Capture the cell that displays the provided text and extract its (X, Y) central coordinate. 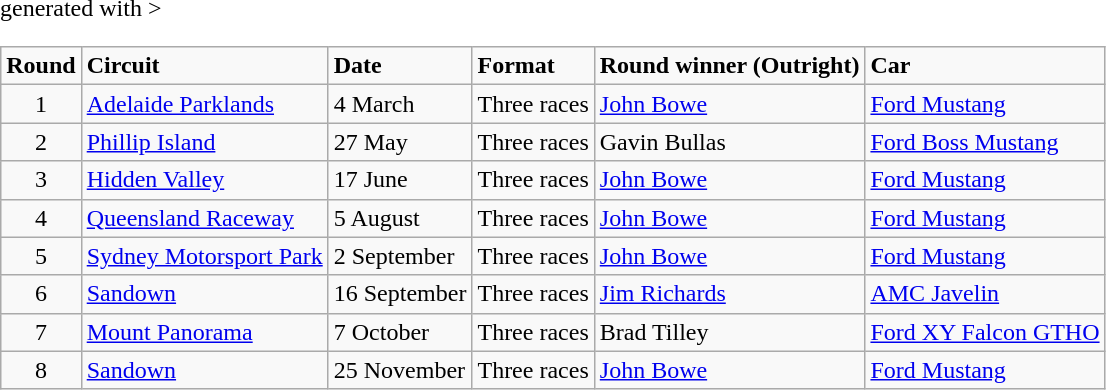
25 November (400, 370)
Sydney Motorsport Park (204, 256)
Jim Richards (730, 294)
Round (41, 66)
4 March (400, 104)
4 (41, 218)
Car (985, 66)
8 (41, 370)
Gavin Bullas (730, 142)
5 August (400, 218)
2 (41, 142)
Queensland Raceway (204, 218)
1 (41, 104)
2 September (400, 256)
Ford Boss Mustang (985, 142)
Adelaide Parklands (204, 104)
Hidden Valley (204, 180)
AMC Javelin (985, 294)
7 (41, 332)
7 October (400, 332)
6 (41, 294)
16 September (400, 294)
Format (533, 66)
Mount Panorama (204, 332)
Phillip Island (204, 142)
27 May (400, 142)
Date (400, 66)
Brad Tilley (730, 332)
Ford XY Falcon GTHO (985, 332)
Circuit (204, 66)
3 (41, 180)
17 June (400, 180)
5 (41, 256)
Round winner (Outright) (730, 66)
